Return [X, Y] of the center of cell containing provided text 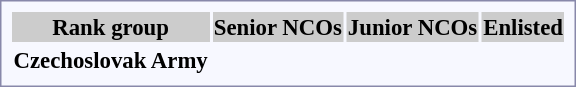
Junior NCOs [412, 27]
Rank group [110, 27]
Senior NCOs [278, 27]
Enlisted [524, 27]
Czechoslovak Army [110, 60]
